Determine the (X, Y) coordinate at the center of the cell enclosing the given text.  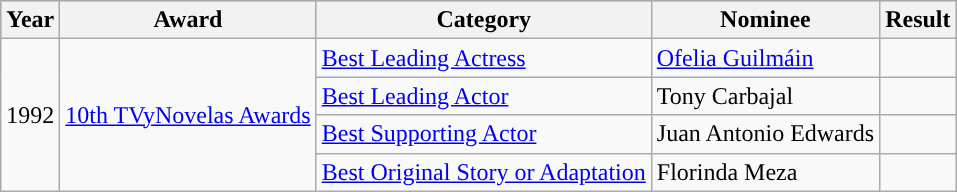
Category (484, 20)
Nominee (765, 20)
Juan Antonio Edwards (765, 134)
1992 (30, 115)
10th TVyNovelas Awards (188, 115)
Result (918, 20)
Ofelia Guilmáin (765, 58)
Florinda Meza (765, 172)
Best Leading Actress (484, 58)
Award (188, 20)
Best Original Story or Adaptation (484, 172)
Tony Carbajal (765, 96)
Best Supporting Actor (484, 134)
Year (30, 20)
Best Leading Actor (484, 96)
